For the text-containing cell, return its midpoint in [x, y] coordinate format. 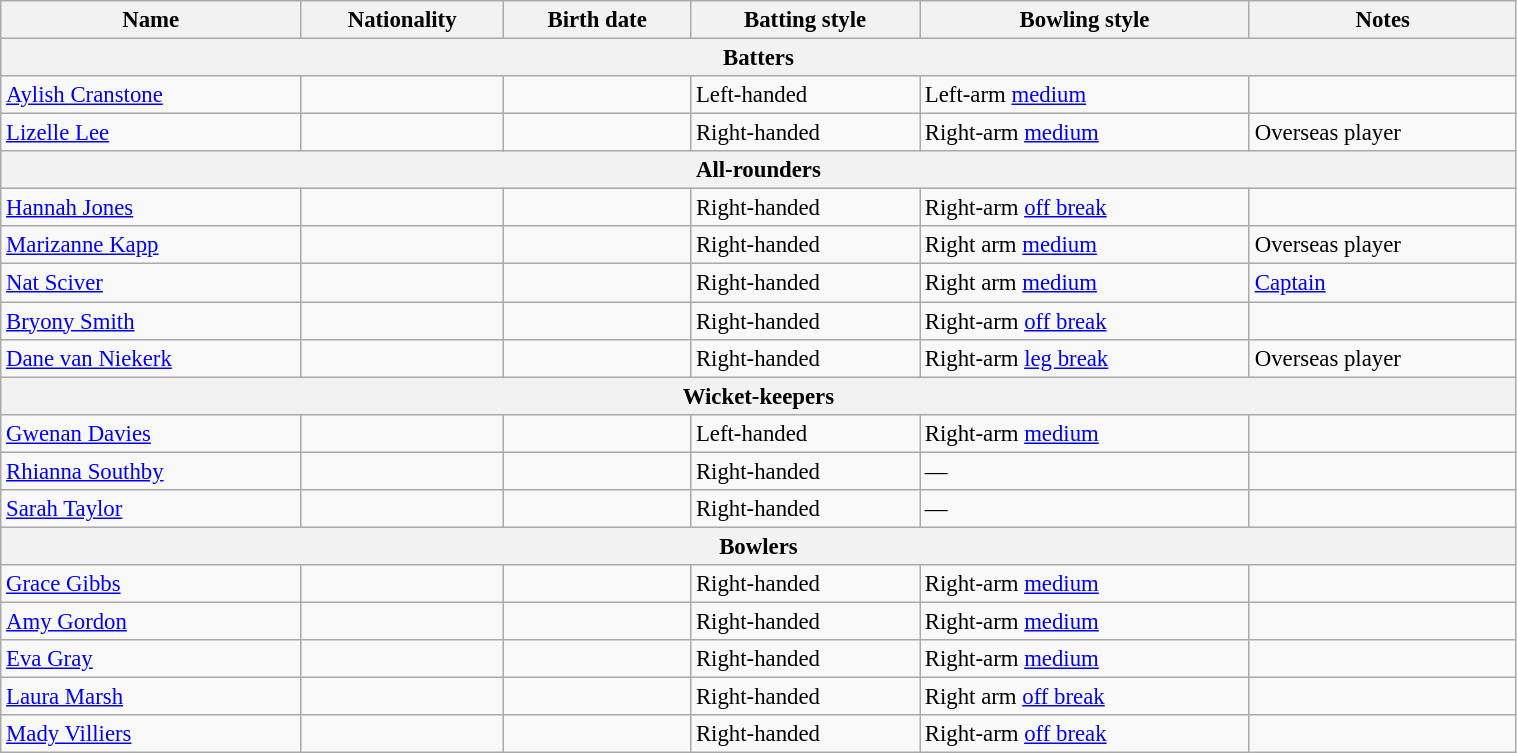
Captain [1382, 283]
Hannah Jones [151, 208]
Laura Marsh [151, 697]
Bowling style [1085, 20]
Amy Gordon [151, 621]
Nationality [402, 20]
Wicket-keepers [758, 396]
Mady Villiers [151, 734]
Left-arm medium [1085, 95]
Sarah Taylor [151, 509]
Lizelle Lee [151, 133]
Bowlers [758, 546]
Bryony Smith [151, 321]
Aylish Cranstone [151, 95]
Right-arm leg break [1085, 358]
Eva Gray [151, 659]
All-rounders [758, 170]
Batting style [806, 20]
Batters [758, 58]
Dane van Niekerk [151, 358]
Marizanne Kapp [151, 245]
Nat Sciver [151, 283]
Birth date [598, 20]
Right arm off break [1085, 697]
Notes [1382, 20]
Name [151, 20]
Gwenan Davies [151, 433]
Rhianna Southby [151, 471]
Grace Gibbs [151, 584]
